Determine the (x, y) coordinate at the center of the cell enclosing the given text.  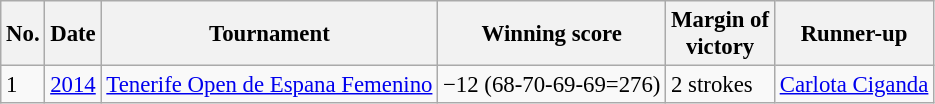
Winning score (552, 34)
1 (23, 85)
No. (23, 34)
−12 (68-70-69-69=276) (552, 85)
2014 (73, 85)
Date (73, 34)
Carlota Ciganda (854, 85)
Runner-up (854, 34)
Tenerife Open de Espana Femenino (270, 85)
Margin ofvictory (720, 34)
Tournament (270, 34)
2 strokes (720, 85)
